Search for the cell housing the specified text and yield its (x, y) center coordinate. 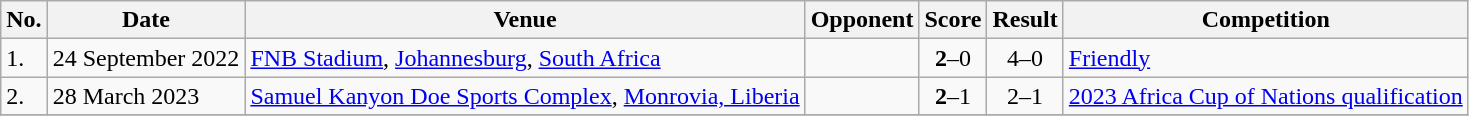
28 March 2023 (146, 96)
FNB Stadium, Johannesburg, South Africa (525, 58)
24 September 2022 (146, 58)
Opponent (862, 20)
4–0 (1025, 58)
No. (24, 20)
2023 Africa Cup of Nations qualification (1266, 96)
2–0 (953, 58)
Friendly (1266, 58)
Competition (1266, 20)
Result (1025, 20)
Score (953, 20)
1. (24, 58)
Date (146, 20)
Samuel Kanyon Doe Sports Complex, Monrovia, Liberia (525, 96)
Venue (525, 20)
2. (24, 96)
